From the cell containing the given text, extract its center point as (X, Y) coordinate. 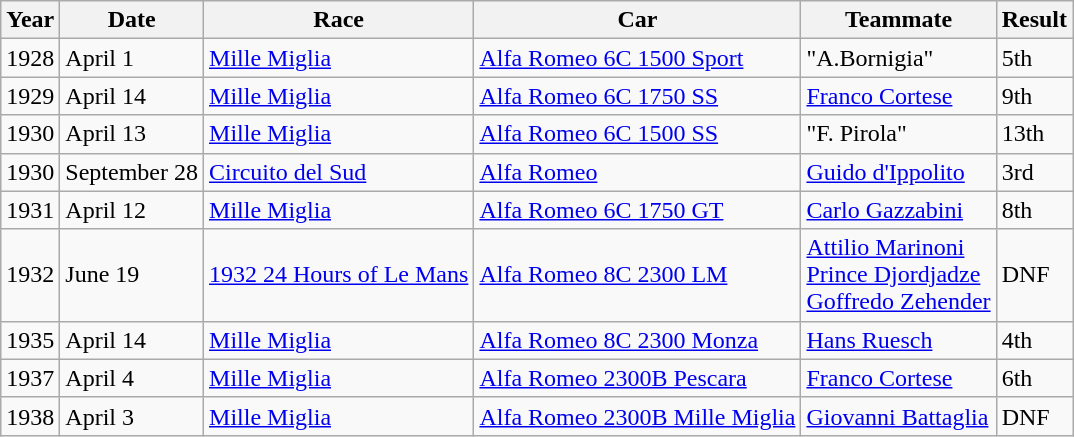
"F. Pirola" (898, 134)
April 1 (132, 58)
8th (1034, 210)
September 28 (132, 172)
Alfa Romeo 6C 1750 GT (638, 210)
1928 (30, 58)
June 19 (132, 275)
1937 (30, 378)
Hans Ruesch (898, 340)
1935 (30, 340)
5th (1034, 58)
13th (1034, 134)
9th (1034, 96)
1929 (30, 96)
Carlo Gazzabini (898, 210)
Alfa Romeo (638, 172)
1932 (30, 275)
April 3 (132, 416)
1938 (30, 416)
April 12 (132, 210)
Alfa Romeo 8C 2300 Monza (638, 340)
Car (638, 20)
April 4 (132, 378)
Race (339, 20)
1932 24 Hours of Le Mans (339, 275)
Date (132, 20)
1931 (30, 210)
Alfa Romeo 2300B Pescara (638, 378)
Alfa Romeo 6C 1500 Sport (638, 58)
Alfa Romeo 2300B Mille Miglia (638, 416)
4th (1034, 340)
Circuito del Sud (339, 172)
Alfa Romeo 8C 2300 LM (638, 275)
Alfa Romeo 6C 1750 SS (638, 96)
April 13 (132, 134)
Guido d'Ippolito (898, 172)
Alfa Romeo 6C 1500 SS (638, 134)
Year (30, 20)
"A.Bornigia" (898, 58)
Result (1034, 20)
Giovanni Battaglia (898, 416)
3rd (1034, 172)
6th (1034, 378)
Teammate (898, 20)
Attilio MarinoniPrince DjordjadzeGoffredo Zehender (898, 275)
